Search for the cell housing the specified text and yield its [X, Y] center coordinate. 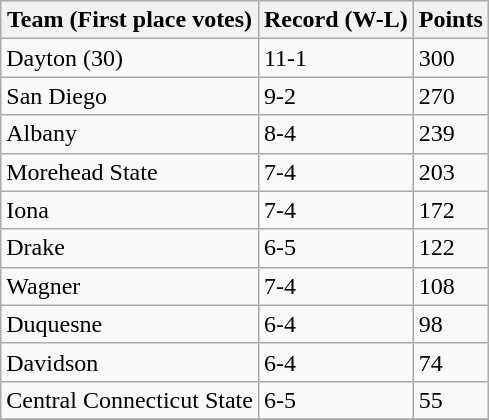
122 [450, 248]
Duquesne [130, 324]
Dayton (30) [130, 58]
Morehead State [130, 172]
Davidson [130, 362]
Points [450, 20]
74 [450, 362]
San Diego [130, 96]
9-2 [336, 96]
8-4 [336, 134]
55 [450, 400]
98 [450, 324]
Team (First place votes) [130, 20]
239 [450, 134]
Drake [130, 248]
Wagner [130, 286]
Record (W-L) [336, 20]
172 [450, 210]
203 [450, 172]
Central Connecticut State [130, 400]
Iona [130, 210]
Albany [130, 134]
300 [450, 58]
11-1 [336, 58]
108 [450, 286]
270 [450, 96]
